Detect which cell encompasses the target text, then output its [x, y] center coordinate. 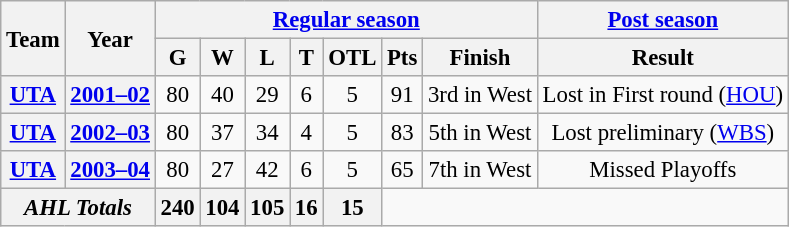
4 [306, 133]
Year [110, 38]
W [222, 58]
104 [222, 208]
42 [268, 170]
AHL Totals [78, 208]
5th in West [480, 133]
15 [352, 208]
Result [662, 58]
OTL [352, 58]
Pts [402, 58]
L [268, 58]
3rd in West [480, 95]
2002–03 [110, 133]
G [178, 58]
Lost in First round (HOU) [662, 95]
83 [402, 133]
Missed Playoffs [662, 170]
2003–04 [110, 170]
16 [306, 208]
65 [402, 170]
105 [268, 208]
37 [222, 133]
40 [222, 95]
Post season [662, 20]
Finish [480, 58]
2001–02 [110, 95]
T [306, 58]
Regular season [346, 20]
91 [402, 95]
29 [268, 95]
7th in West [480, 170]
27 [222, 170]
Team [33, 38]
240 [178, 208]
34 [268, 133]
Lost preliminary (WBS) [662, 133]
